Detect which cell encompasses the target text, then output its [x, y] center coordinate. 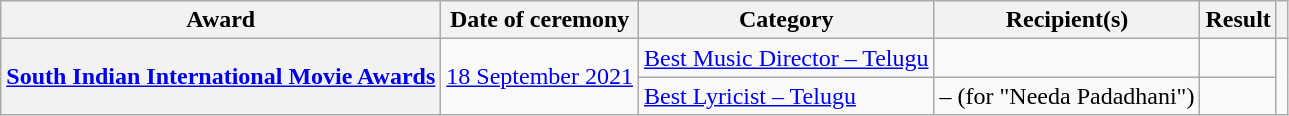
Category [786, 20]
Recipient(s) [1067, 20]
Result [1238, 20]
Date of ceremony [540, 20]
Best Lyricist – Telugu [786, 96]
18 September 2021 [540, 77]
Best Music Director – Telugu [786, 58]
– (for "Needa Padadhani") [1067, 96]
Award [221, 20]
South Indian International Movie Awards [221, 77]
